Return the [x, y] coordinate for the center point of the cell that contains the specified text.  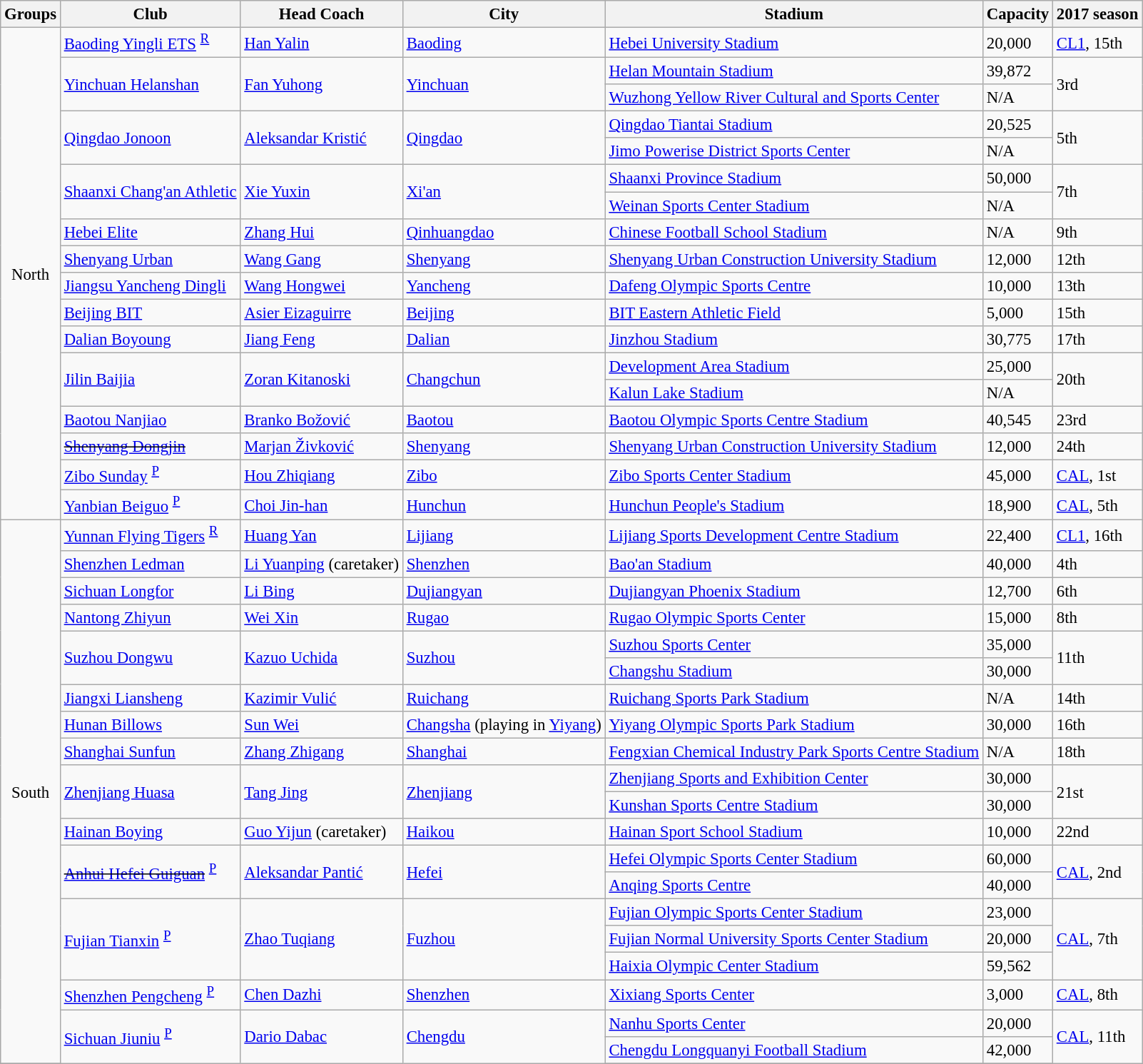
Li Yuanping (caretaker) [321, 564]
Xie Yuxin [321, 191]
Marjan Živković [321, 447]
Ruichang [504, 698]
Guo Yijun (caretaker) [321, 832]
18,900 [1018, 505]
Shenyang Urban [150, 259]
Zhang Hui [321, 232]
Jilin Baijia [150, 380]
Chengdu Longquanyi Football Stadium [793, 1050]
Li Bing [321, 591]
Yinchuan [504, 84]
Xi'an [504, 191]
Hunchun [504, 505]
Dujiangyan Phoenix Stadium [793, 591]
Changsha (playing in Yiyang) [504, 725]
5,000 [1018, 313]
Qinhuangdao [504, 232]
Groups [31, 14]
CAL, 2nd [1097, 872]
21st [1097, 792]
Branko Božović [321, 420]
4th [1097, 564]
12,700 [1018, 591]
25,000 [1018, 366]
Suzhou Dongwu [150, 658]
Tang Jing [321, 792]
60,000 [1018, 859]
5th [1097, 138]
Nanhu Sports Center [793, 1023]
Bao'an Stadium [793, 564]
CAL, 1st [1097, 475]
Shenzhen Pengcheng P [150, 995]
7th [1097, 191]
Haixia Olympic Center Stadium [793, 966]
Hou Zhiqiang [321, 475]
Hefei Olympic Sports Center Stadium [793, 859]
Fan Yuhong [321, 84]
North [31, 274]
3rd [1097, 84]
Jiang Feng [321, 340]
18th [1097, 751]
20,525 [1018, 125]
Dalian [504, 340]
Han Yalin [321, 43]
Shanghai Sunfun [150, 751]
Lijiang [504, 535]
Chen Dazhi [321, 995]
Hunan Billows [150, 725]
Dalian Boyoung [150, 340]
39,872 [1018, 71]
Yanbian Beiguo P [150, 505]
Helan Mountain Stadium [793, 71]
City [504, 14]
Kalun Lake Stadium [793, 393]
Head Coach [321, 14]
Zhenjiang Huasa [150, 792]
Weinan Sports Center Stadium [793, 206]
Dujiangyan [504, 591]
17th [1097, 340]
Baotou [504, 420]
Wang Gang [321, 259]
Wang Hongwei [321, 285]
59,562 [1018, 966]
13th [1097, 285]
Aleksandar Pantić [321, 872]
45,000 [1018, 475]
Shanghai [504, 751]
Zibo Sunday P [150, 475]
Baotou Nanjiao [150, 420]
11th [1097, 658]
CAL, 7th [1097, 939]
CAL, 8th [1097, 995]
Ruichang Sports Park Stadium [793, 698]
16th [1097, 725]
Shaanxi Chang'an Athletic [150, 191]
3,000 [1018, 995]
6th [1097, 591]
Changshu Stadium [793, 672]
Jiangsu Yancheng Dingli [150, 285]
20th [1097, 380]
Development Area Stadium [793, 366]
Fujian Normal University Sports Center Stadium [793, 940]
Beijing BIT [150, 313]
Baotou Olympic Sports Centre Stadium [793, 420]
9th [1097, 232]
Dario Dabac [321, 1036]
14th [1097, 698]
Choi Jin-han [321, 505]
Fujian Tianxin P [150, 939]
Hebei Elite [150, 232]
BIT Eastern Athletic Field [793, 313]
Beijing [504, 313]
Wuzhong Yellow River Cultural and Sports Center [793, 98]
15th [1097, 313]
South [31, 792]
8th [1097, 617]
23rd [1097, 420]
Yiyang Olympic Sports Park Stadium [793, 725]
Shenzhen Ledman [150, 564]
Yunnan Flying Tigers R [150, 535]
50,000 [1018, 178]
Yinchuan Helanshan [150, 84]
Kunshan Sports Centre Stadium [793, 806]
Yancheng [504, 285]
2017 season [1097, 14]
12th [1097, 259]
Zhao Tuqiang [321, 939]
Sun Wei [321, 725]
Anqing Sports Centre [793, 886]
Qingdao Tiantai Stadium [793, 125]
42,000 [1018, 1050]
Baoding Yingli ETS R [150, 43]
Shaanxi Province Stadium [793, 178]
Zhang Zhigang [321, 751]
Hebei University Stadium [793, 43]
Club [150, 14]
Hainan Sport School Stadium [793, 832]
Shenyang Dongjin [150, 447]
Zoran Kitanoski [321, 380]
Kazimir Vulić [321, 698]
Zhenjiang [504, 792]
Zhenjiang Sports and Exhibition Center [793, 779]
Anhui Hefei Guiguan P [150, 872]
Rugao Olympic Sports Center [793, 617]
Fuzhou [504, 939]
Hunchun People's Stadium [793, 505]
Jimo Powerise District Sports Center [793, 152]
Sichuan Jiuniu P [150, 1036]
Sichuan Longfor [150, 591]
Wei Xin [321, 617]
Dafeng Olympic Sports Centre [793, 285]
Xixiang Sports Center [793, 995]
22nd [1097, 832]
CL1, 15th [1097, 43]
Chengdu [504, 1036]
Haikou [504, 832]
Huang Yan [321, 535]
Jiangxi Liansheng [150, 698]
Zibo [504, 475]
40,545 [1018, 420]
Chinese Football School Stadium [793, 232]
Kazuo Uchida [321, 658]
Qingdao [504, 138]
Rugao [504, 617]
Fujian Olympic Sports Center Stadium [793, 913]
35,000 [1018, 644]
Nantong Zhiyun [150, 617]
Suzhou [504, 658]
23,000 [1018, 913]
Hainan Boying [150, 832]
Zibo Sports Center Stadium [793, 475]
Hefei [504, 872]
22,400 [1018, 535]
24th [1097, 447]
Fengxian Chemical Industry Park Sports Centre Stadium [793, 751]
Suzhou Sports Center [793, 644]
30,775 [1018, 340]
Baoding [504, 43]
Asier Eizaguirre [321, 313]
CL1, 16th [1097, 535]
Lijiang Sports Development Centre Stadium [793, 535]
Jinzhou Stadium [793, 340]
CAL, 11th [1097, 1036]
Stadium [793, 14]
Qingdao Jonoon [150, 138]
Capacity [1018, 14]
CAL, 5th [1097, 505]
Changchun [504, 380]
15,000 [1018, 617]
Aleksandar Kristić [321, 138]
